Identify which cell holds the provided text, then report its [X, Y] central coordinate. 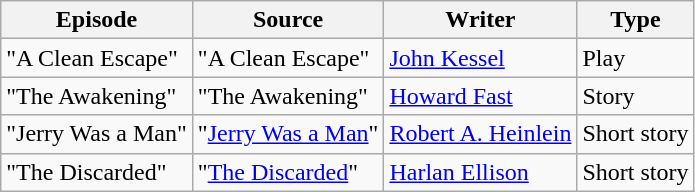
Robert A. Heinlein [480, 134]
John Kessel [480, 58]
Howard Fast [480, 96]
Story [636, 96]
Play [636, 58]
Source [288, 20]
Type [636, 20]
Harlan Ellison [480, 172]
Writer [480, 20]
Episode [97, 20]
